Find where the given text appears and provide that cell's center as (X, Y) coordinate. 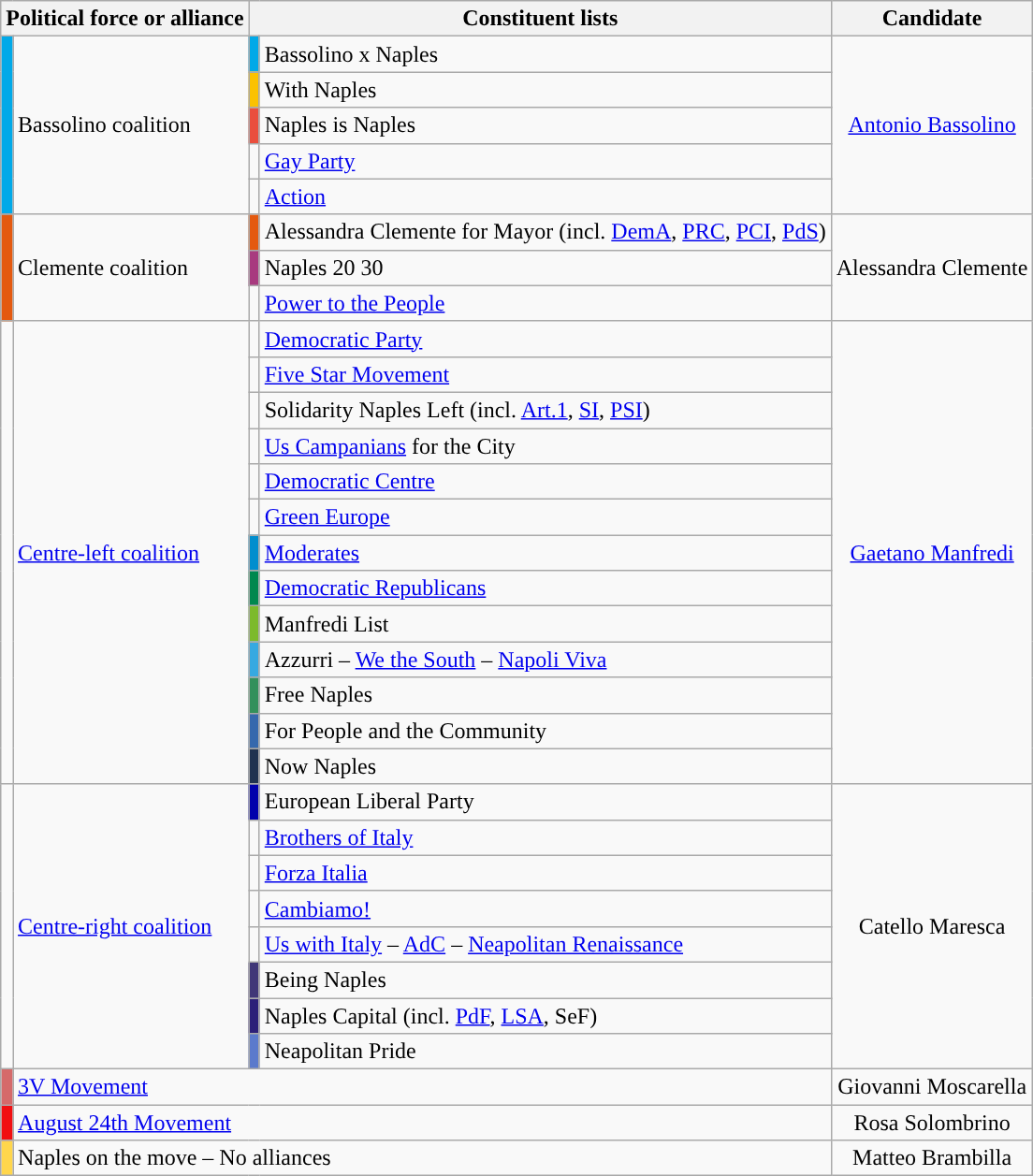
Forza Italia (545, 873)
European Liberal Party (545, 802)
Alessandra Clemente for Mayor (incl. DemA, PRC, PCI, PdS) (545, 232)
Bassolino x Naples (545, 54)
Free Naples (545, 695)
Naples 20 30 (545, 268)
Naples on the move – No alliances (423, 1158)
Constituent lists (540, 19)
Naples is Naples (545, 125)
Us Campanians for the City (545, 446)
Solidarity Naples Left (incl. Art.1, SI, PSI) (545, 410)
Cambiamo! (545, 908)
Action (545, 196)
Alessandra Clemente (932, 268)
Moderates (545, 553)
Democratic Republicans (545, 588)
Giovanni Moscarella (932, 1087)
Being Naples (545, 980)
August 24th Movement (423, 1123)
Gaetano Manfredi (932, 552)
Azzurri – We the South – Napoli Viva (545, 660)
Naples Capital (incl. PdF, LSA, SeF) (545, 1015)
Centre-left coalition (131, 552)
Manfredi List (545, 624)
3V Movement (423, 1087)
Clemente coalition (131, 268)
Matteo Brambilla (932, 1158)
Centre-right coalition (131, 926)
Catello Maresca (932, 926)
Bassolino coalition (131, 125)
Democratic Party (545, 339)
Now Naples (545, 766)
Antonio Bassolino (932, 125)
Political force or alliance (125, 19)
For People and the Community (545, 731)
Green Europe (545, 517)
Democratic Centre (545, 482)
Rosa Solombrino (932, 1123)
Us with Italy – AdC – Neapolitan Renaissance (545, 944)
With Naples (545, 90)
Power to the People (545, 303)
Brothers of Italy (545, 837)
Candidate (932, 19)
Neapolitan Pride (545, 1052)
Gay Party (545, 161)
Five Star Movement (545, 374)
